Pinpoint the cell where the given text exists, returning its [x, y] midpoint coordinate. 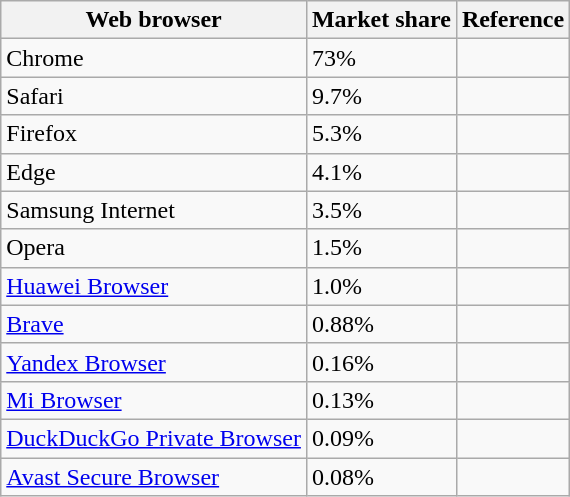
1.5% [381, 248]
1.0% [381, 286]
Mi Browser [154, 400]
Safari [154, 96]
Reference [512, 20]
Avast Secure Browser [154, 477]
73% [381, 58]
0.13% [381, 400]
Market share [381, 20]
0.08% [381, 477]
Huawei Browser [154, 286]
Brave [154, 324]
Opera [154, 248]
Web browser [154, 20]
Edge [154, 172]
Firefox [154, 134]
DuckDuckGo Private Browser [154, 438]
Chrome [154, 58]
0.88% [381, 324]
Yandex Browser [154, 362]
9.7% [381, 96]
5.3% [381, 134]
4.1% [381, 172]
3.5% [381, 210]
Samsung Internet [154, 210]
0.16% [381, 362]
0.09% [381, 438]
